Identify which cell holds the provided text, then report its [X, Y] central coordinate. 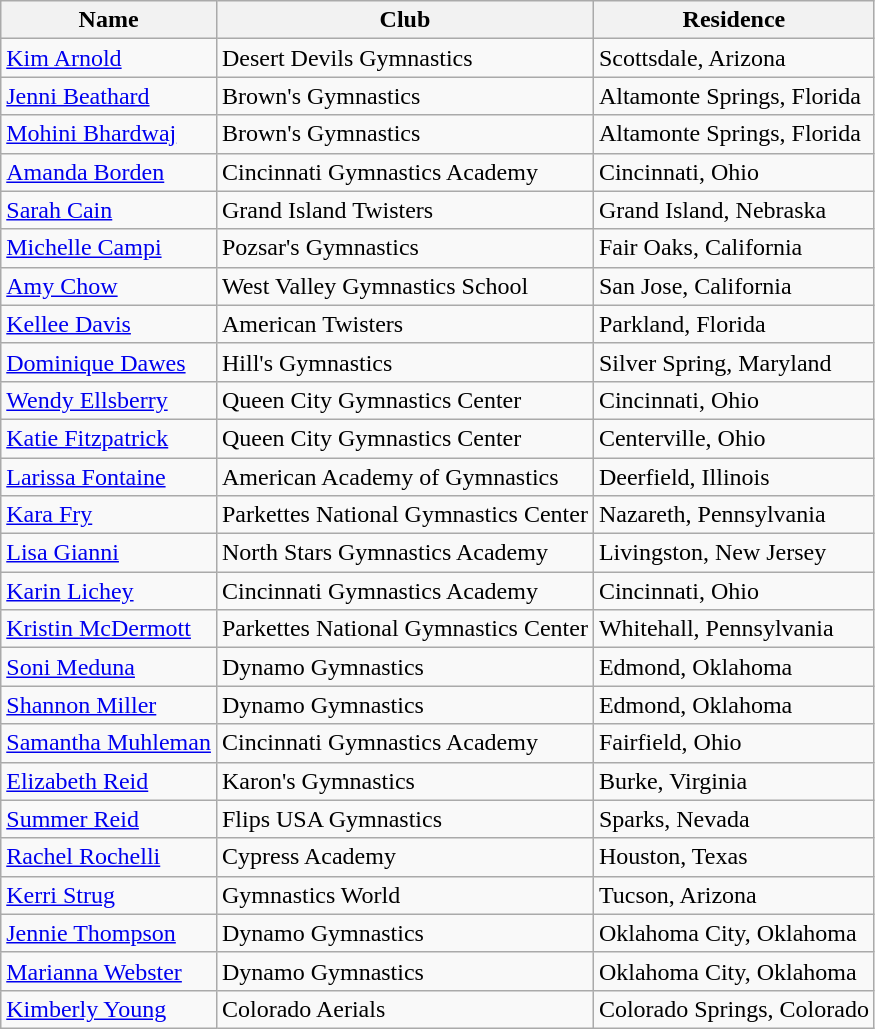
Pozsar's Gymnastics [404, 248]
Mohini Bhardwaj [109, 134]
Sparks, Nevada [734, 819]
Rachel Rochelli [109, 857]
Silver Spring, Maryland [734, 362]
Karon's Gymnastics [404, 781]
Desert Devils Gymnastics [404, 58]
Parkland, Florida [734, 324]
Amy Chow [109, 286]
Summer Reid [109, 819]
Hill's Gymnastics [404, 362]
Shannon Miller [109, 705]
American Twisters [404, 324]
San Jose, California [734, 286]
Whitehall, Pennsylvania [734, 629]
Livingston, New Jersey [734, 553]
Club [404, 20]
Kara Fry [109, 515]
North Stars Gymnastics Academy [404, 553]
Soni Meduna [109, 667]
Katie Fitzpatrick [109, 438]
Houston, Texas [734, 857]
Kim Arnold [109, 58]
Residence [734, 20]
Jennie Thompson [109, 933]
Grand Island Twisters [404, 210]
Kellee Davis [109, 324]
Sarah Cain [109, 210]
Burke, Virginia [734, 781]
Colorado Aerials [404, 1009]
Lisa Gianni [109, 553]
Fair Oaks, California [734, 248]
Kimberly Young [109, 1009]
Deerfield, Illinois [734, 477]
Scottsdale, Arizona [734, 58]
Samantha Muhleman [109, 743]
Flips USA Gymnastics [404, 819]
Larissa Fontaine [109, 477]
West Valley Gymnastics School [404, 286]
Kerri Strug [109, 895]
Marianna Webster [109, 971]
Grand Island, Nebraska [734, 210]
Karin Lichey [109, 591]
Elizabeth Reid [109, 781]
Wendy Ellsberry [109, 400]
American Academy of Gymnastics [404, 477]
Kristin McDermott [109, 629]
Jenni Beathard [109, 96]
Gymnastics World [404, 895]
Dominique Dawes [109, 362]
Nazareth, Pennsylvania [734, 515]
Centerville, Ohio [734, 438]
Fairfield, Ohio [734, 743]
Cypress Academy [404, 857]
Colorado Springs, Colorado [734, 1009]
Tucson, Arizona [734, 895]
Amanda Borden [109, 172]
Michelle Campi [109, 248]
Name [109, 20]
